For the text-containing cell, return its midpoint in [x, y] coordinate format. 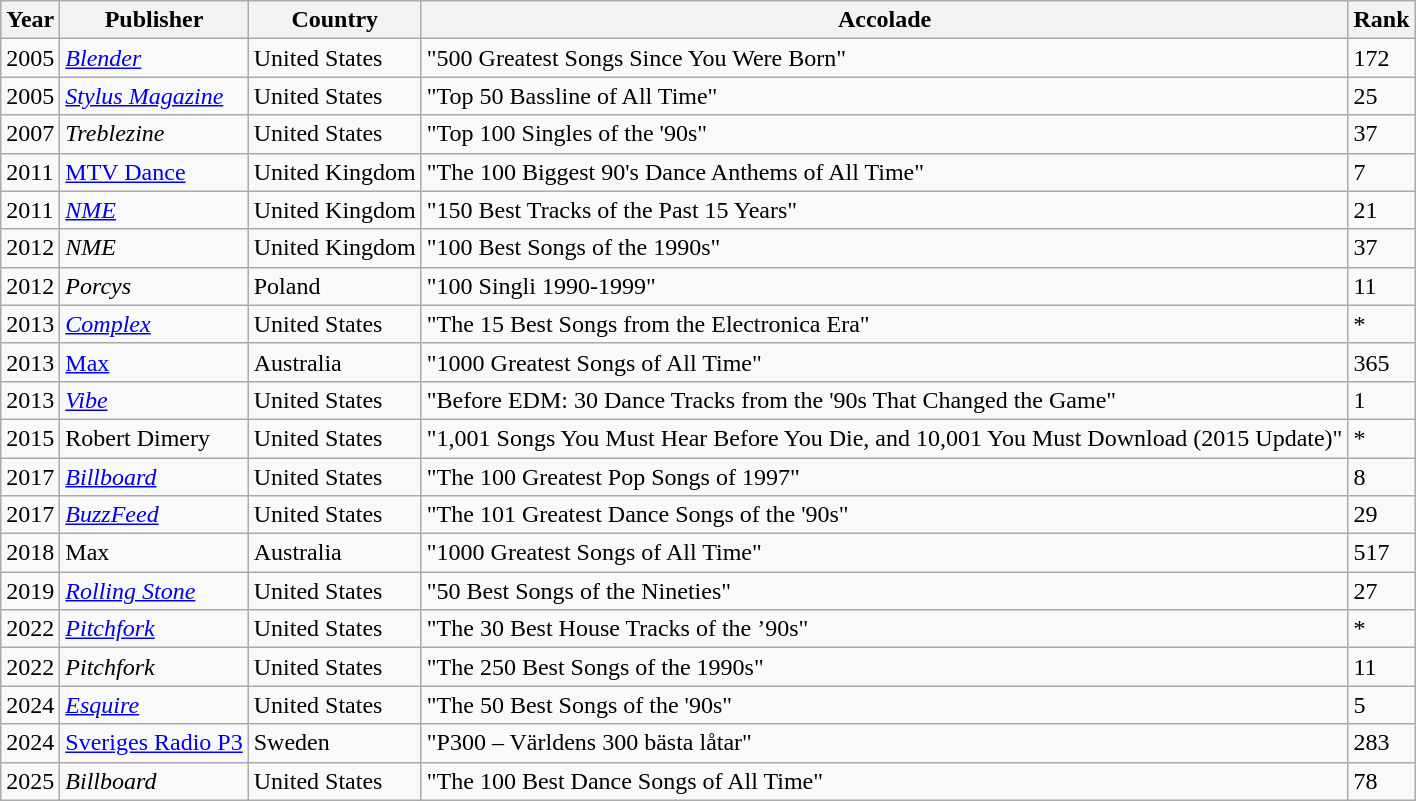
8 [1382, 477]
Complex [154, 324]
"500 Greatest Songs Since You Were Born" [884, 58]
Year [30, 20]
2007 [30, 134]
2015 [30, 438]
Esquire [154, 705]
"The 30 Best House Tracks of the ’90s" [884, 629]
Rolling Stone [154, 591]
"1,001 Songs You Must Hear Before You Die, and 10,001 You Must Download (2015 Update)" [884, 438]
Robert Dimery [154, 438]
"The 100 Greatest Pop Songs of 1997" [884, 477]
78 [1382, 781]
"Top 100 Singles of the '90s" [884, 134]
Publisher [154, 20]
"Before EDM: 30 Dance Tracks from the '90s That Changed the Game" [884, 400]
MTV Dance [154, 172]
"P300 – Världens 300 bästa låtar" [884, 743]
365 [1382, 362]
Accolade [884, 20]
Vibe [154, 400]
Country [334, 20]
"The 50 Best Songs of the '90s" [884, 705]
27 [1382, 591]
2018 [30, 553]
"The 100 Best Dance Songs of All Time" [884, 781]
"The 250 Best Songs of the 1990s" [884, 667]
"150 Best Tracks of the Past 15 Years" [884, 210]
Poland [334, 286]
"Top 50 Bassline of All Time" [884, 96]
Porcys [154, 286]
25 [1382, 96]
"100 Best Songs of the 1990s" [884, 248]
"The 100 Biggest 90's Dance Anthems of All Time" [884, 172]
BuzzFeed [154, 515]
Stylus Magazine [154, 96]
2019 [30, 591]
21 [1382, 210]
"The 15 Best Songs from the Electronica Era" [884, 324]
1 [1382, 400]
Sveriges Radio P3 [154, 743]
Rank [1382, 20]
"The 101 Greatest Dance Songs of the '90s" [884, 515]
"100 Singli 1990-1999" [884, 286]
2025 [30, 781]
5 [1382, 705]
29 [1382, 515]
"50 Best Songs of the Nineties" [884, 591]
283 [1382, 743]
172 [1382, 58]
517 [1382, 553]
Sweden [334, 743]
7 [1382, 172]
Blender [154, 58]
Treblezine [154, 134]
